Scan for the cell matching the given text and deliver its [x, y] coordinate at center. 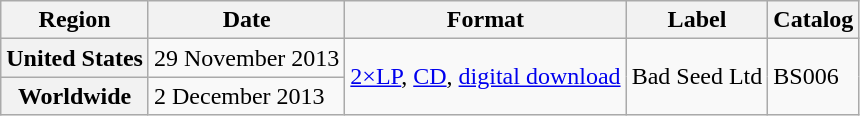
Date [246, 20]
29 November 2013 [246, 58]
2 December 2013 [246, 96]
Format [486, 20]
Bad Seed Ltd [697, 77]
2×LP, CD, digital download [486, 77]
Catalog [814, 20]
Region [75, 20]
United States [75, 58]
Label [697, 20]
BS006 [814, 77]
Worldwide [75, 96]
